Capture the cell that displays the provided text and extract its (x, y) central coordinate. 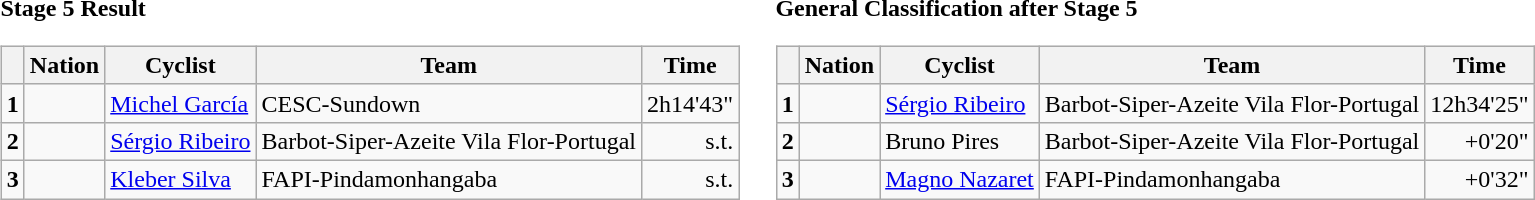
Kleber Silva (180, 179)
Michel García (180, 103)
2h14'43" (690, 103)
Bruno Pires (960, 141)
CESC-Sundown (448, 103)
+0'32" (1480, 179)
+0'20" (1480, 141)
12h34'25" (1480, 103)
Magno Nazaret (960, 179)
